Detect which cell encompasses the target text, then output its [X, Y] center coordinate. 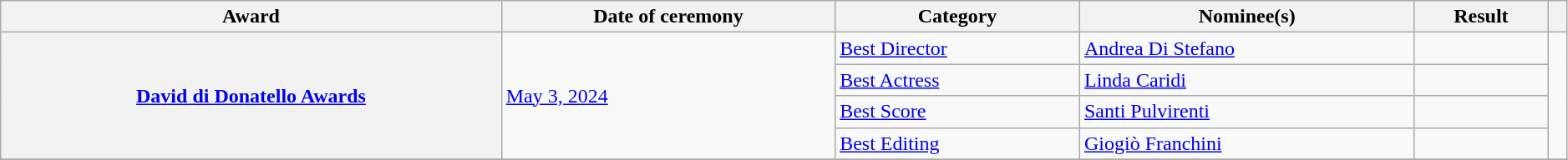
Best Score [957, 112]
Best Actress [957, 80]
Category [957, 17]
May 3, 2024 [668, 96]
Andrea Di Stefano [1246, 48]
Award [251, 17]
Best Director [957, 48]
Best Editing [957, 143]
David di Donatello Awards [251, 96]
Nominee(s) [1246, 17]
Giogiò Franchini [1246, 143]
Result [1481, 17]
Santi Pulvirenti [1246, 112]
Linda Caridi [1246, 80]
Date of ceremony [668, 17]
